Pinpoint the cell where the given text exists, returning its (x, y) midpoint coordinate. 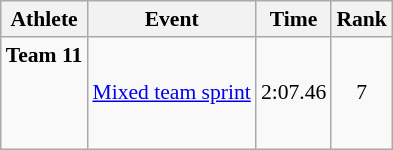
Event (171, 19)
Rank (362, 19)
7 (362, 93)
Team 11 (44, 93)
2:07.46 (294, 93)
Mixed team sprint (171, 93)
Time (294, 19)
Athlete (44, 19)
